Capture the cell that displays the provided text and extract its [X, Y] central coordinate. 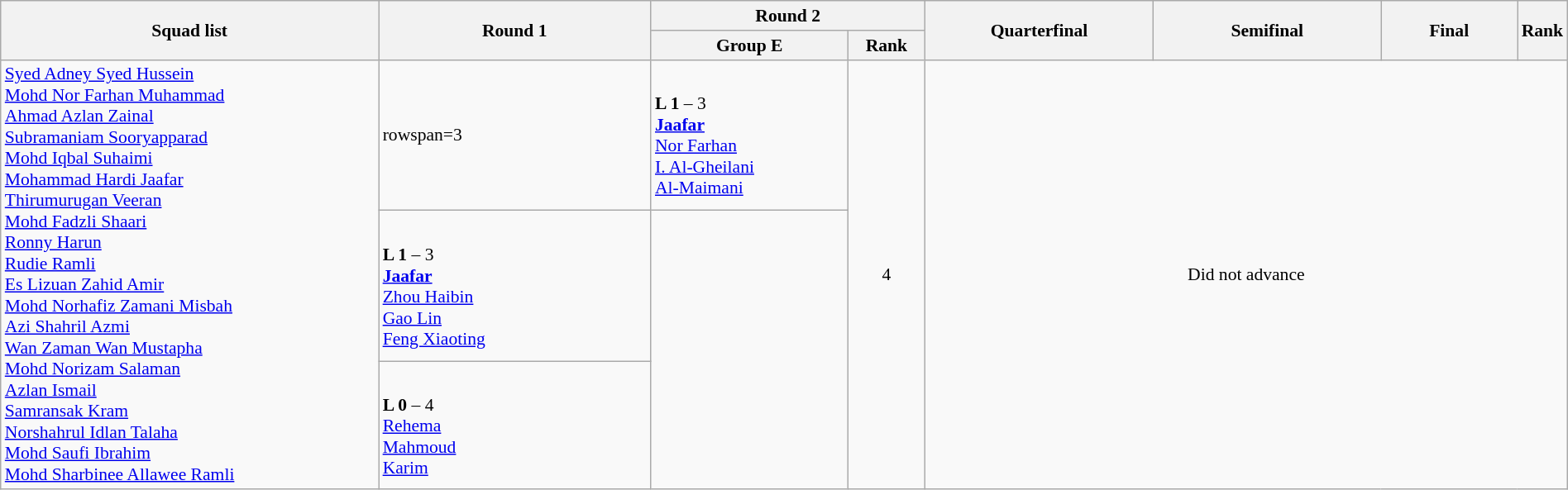
Round 2 [787, 16]
L 0 – 4Rehema Mahmoud Karim [514, 426]
Semifinal [1267, 30]
L 1 – 3Jaafar Nor Farhan I. Al-Gheilani Al-Maimani [749, 136]
Round 1 [514, 30]
L 1 – 3Jaafar Zhou Haibin Gao Lin Feng Xiaoting [514, 286]
rowspan=3 [514, 136]
Final [1449, 30]
Quarterfinal [1039, 30]
4 [887, 274]
Squad list [190, 30]
Did not advance [1245, 274]
Group E [749, 45]
